For the text-containing cell, return its midpoint in [X, Y] coordinate format. 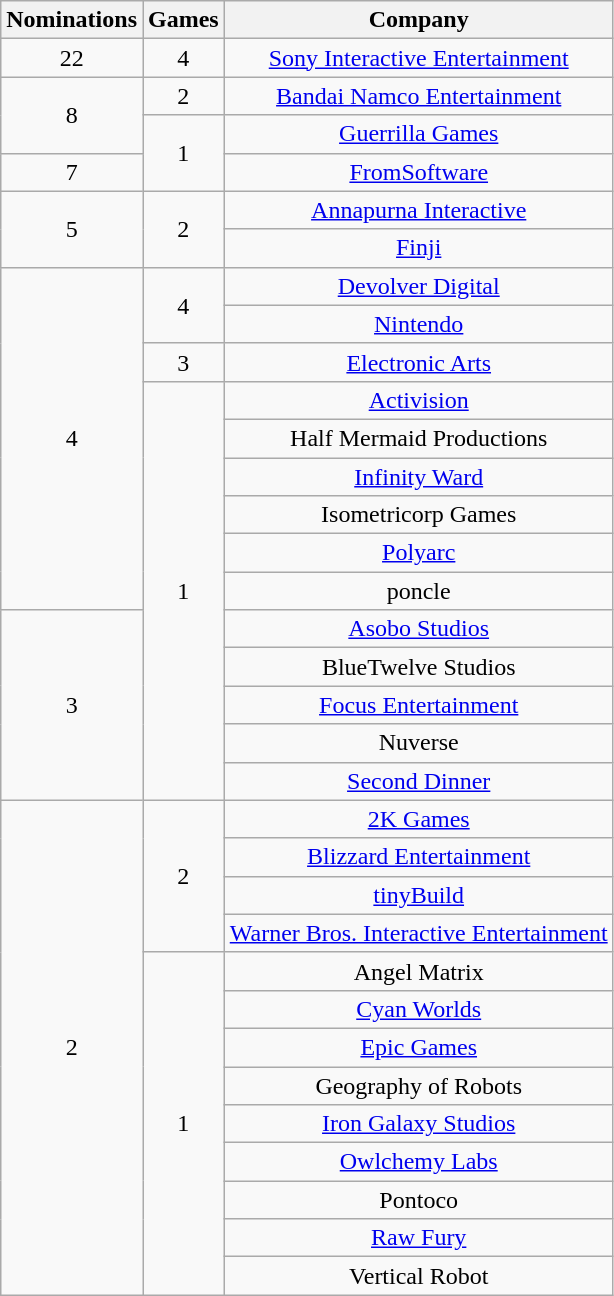
Company [418, 20]
Devolver Digital [418, 286]
Cyan Worlds [418, 1009]
Nominations [72, 20]
Electronic Arts [418, 362]
Annapurna Interactive [418, 210]
7 [72, 172]
Warner Bros. Interactive Entertainment [418, 933]
Nuverse [418, 743]
Activision [418, 400]
Finji [418, 248]
Owlchemy Labs [418, 1162]
Vertical Robot [418, 1276]
Games [183, 20]
Bandai Namco Entertainment [418, 96]
Infinity Ward [418, 477]
5 [72, 229]
Geography of Robots [418, 1085]
Iron Galaxy Studios [418, 1124]
Half Mermaid Productions [418, 438]
Angel Matrix [418, 971]
poncle [418, 591]
Sony Interactive Entertainment [418, 58]
Second Dinner [418, 781]
Asobo Studios [418, 629]
8 [72, 115]
BlueTwelve Studios [418, 667]
tinyBuild [418, 895]
Isometricorp Games [418, 515]
Raw Fury [418, 1238]
Guerrilla Games [418, 134]
Nintendo [418, 324]
Pontoco [418, 1200]
FromSoftware [418, 172]
2K Games [418, 819]
Focus Entertainment [418, 705]
Blizzard Entertainment [418, 857]
Polyarc [418, 553]
Epic Games [418, 1047]
22 [72, 58]
